For the text-containing cell, return its midpoint in (x, y) coordinate format. 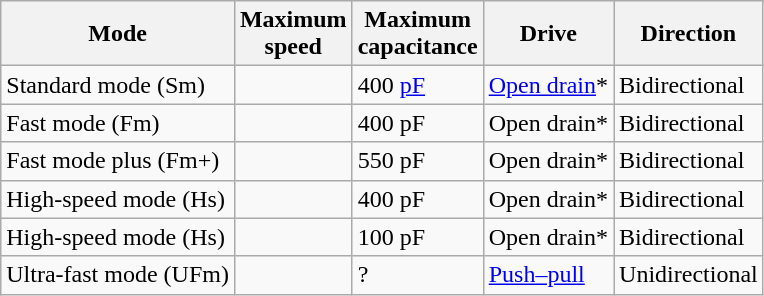
Drive (548, 34)
Ultra-fast mode (UFm) (118, 275)
Unidirectional (689, 275)
Fast mode (Fm) (118, 123)
100 pF (418, 237)
Direction (689, 34)
? (418, 275)
Maximumspeed (293, 34)
Maximumcapacitance (418, 34)
550 pF (418, 161)
Mode (118, 34)
Push–pull (548, 275)
Standard mode (Sm) (118, 85)
Fast mode plus (Fm+) (118, 161)
